Capture the cell that displays the provided text and extract its [x, y] central coordinate. 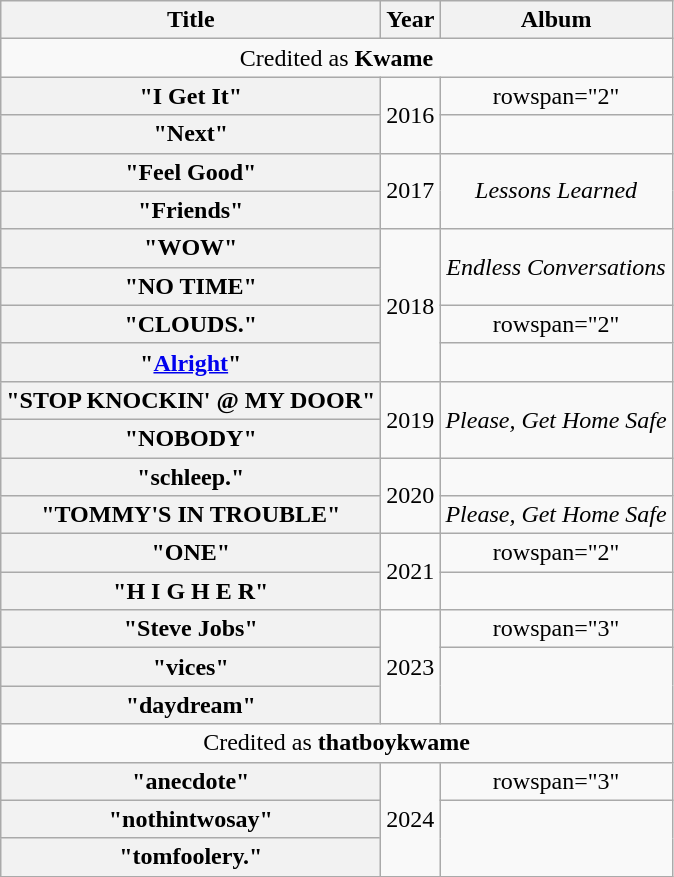
2017 [410, 191]
"STOP KNOCKIN' @ MY DOOR" [191, 400]
"TOMMY'S IN TROUBLE" [191, 515]
"NOBODY" [191, 438]
"tomfoolery." [191, 857]
"NO TIME" [191, 286]
Lessons Learned [556, 191]
"Friends" [191, 210]
"Steve Jobs" [191, 629]
2023 [410, 667]
Album [556, 20]
"H I G H E R" [191, 591]
Year [410, 20]
Title [191, 20]
2021 [410, 572]
2016 [410, 115]
"Next" [191, 134]
"daydream" [191, 705]
"vices" [191, 667]
"ONE" [191, 553]
Endless Conversations [556, 267]
"anecdote" [191, 781]
2018 [410, 305]
"schleep." [191, 477]
2019 [410, 419]
2020 [410, 496]
"WOW" [191, 248]
"nothintwosay" [191, 819]
2024 [410, 819]
"CLOUDS." [191, 324]
Credited as thatboykwame [336, 743]
"Feel Good" [191, 172]
Credited as Kwame [336, 58]
"I Get It" [191, 96]
"Alright" [191, 362]
